Identify which cell holds the provided text, then report its [X, Y] central coordinate. 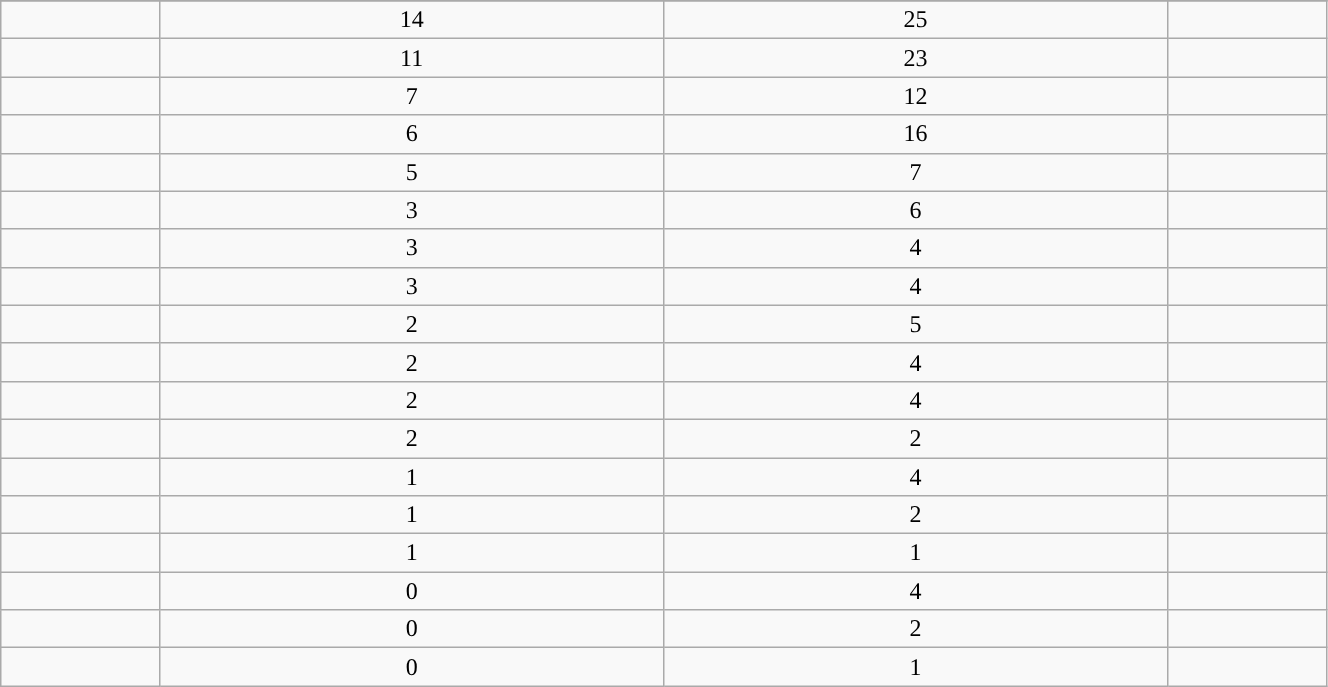
11 [412, 58]
14 [412, 20]
25 [916, 20]
16 [916, 134]
23 [916, 58]
12 [916, 96]
